Find where the given text appears and provide that cell's center as (x, y) coordinate. 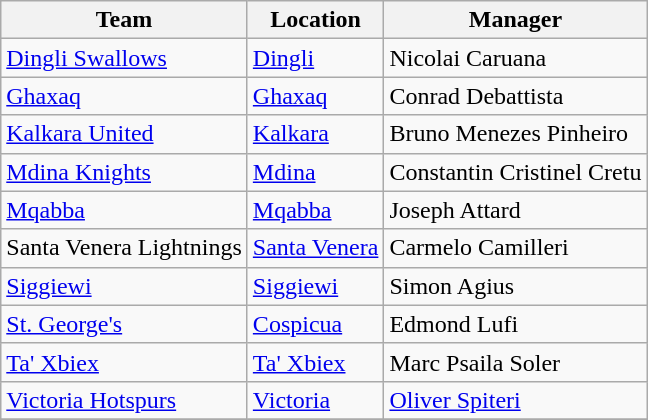
Kalkara United (124, 134)
Dingli Swallows (124, 58)
Dingli (316, 58)
St. George's (124, 324)
Victoria Hotspurs (124, 400)
Conrad Debattista (516, 96)
Carmelo Camilleri (516, 248)
Joseph Attard (516, 210)
Kalkara (316, 134)
Location (316, 20)
Marc Psaila Soler (516, 362)
Nicolai Caruana (516, 58)
Constantin Cristinel Cretu (516, 172)
Cospicua (316, 324)
Manager (516, 20)
Santa Venera (316, 248)
Bruno Menezes Pinheiro (516, 134)
Edmond Lufi (516, 324)
Simon Agius (516, 286)
Team (124, 20)
Santa Venera Lightnings (124, 248)
Victoria (316, 400)
Oliver Spiteri (516, 400)
Mdina Knights (124, 172)
Mdina (316, 172)
